Extract the (x, y) coordinate from the center of the cell holding the provided text.  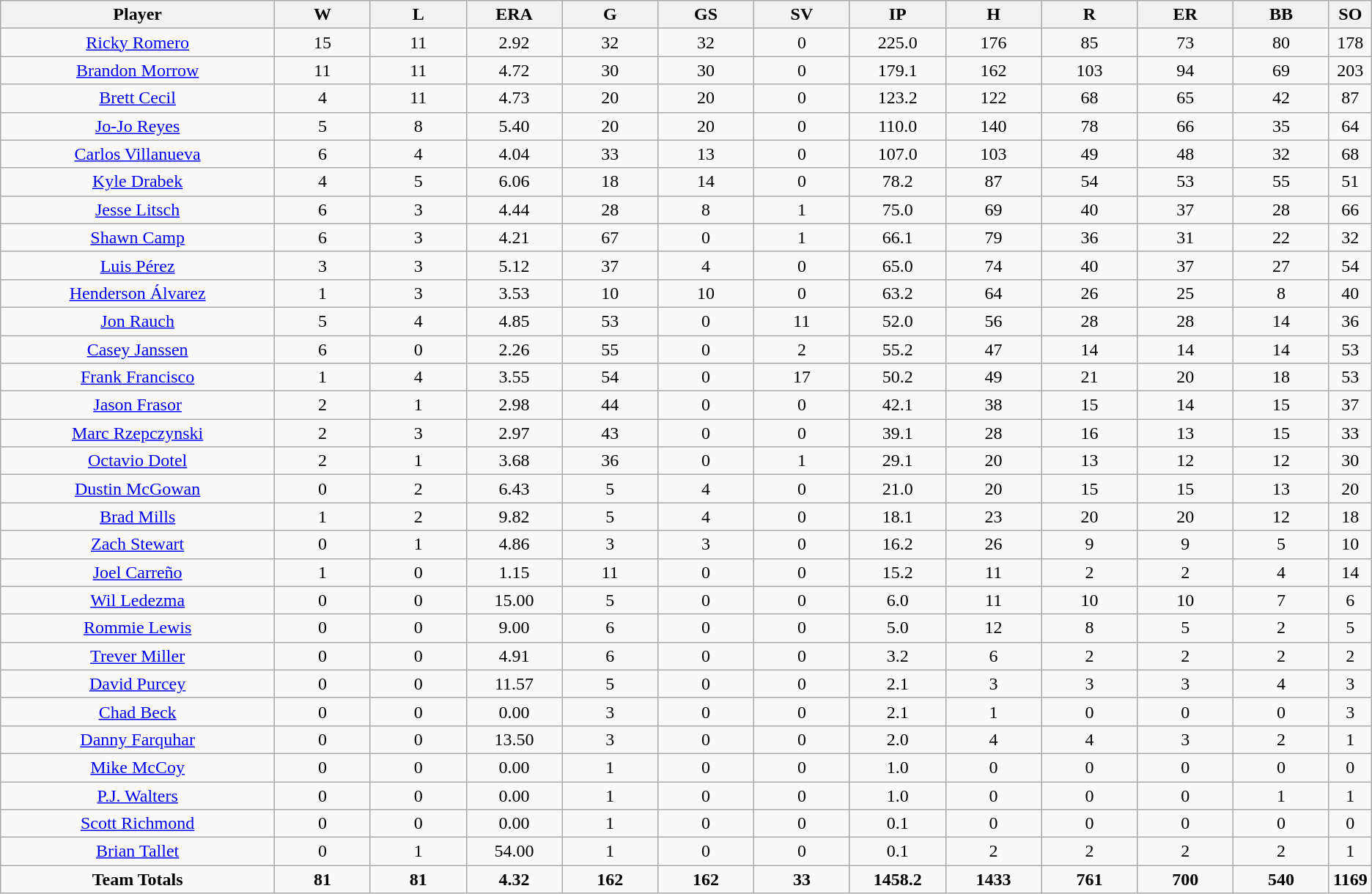
2.26 (514, 350)
203 (1350, 70)
Luis Pérez (138, 265)
43 (610, 433)
15.00 (514, 600)
4.73 (514, 98)
P.J. Walters (138, 795)
SO (1350, 15)
176 (994, 43)
Chad Beck (138, 712)
9.00 (514, 628)
2.97 (514, 433)
David Purcey (138, 684)
5.12 (514, 265)
15.2 (897, 572)
Brad Mills (138, 517)
6.06 (514, 182)
80 (1281, 43)
H (994, 15)
3.2 (897, 656)
1433 (994, 879)
55.2 (897, 350)
35 (1281, 126)
94 (1186, 70)
5.40 (514, 126)
6.0 (897, 600)
123.2 (897, 98)
1169 (1350, 879)
4.04 (514, 154)
50.2 (897, 377)
42 (1281, 98)
107.0 (897, 154)
1458.2 (897, 879)
Henderson Álvarez (138, 293)
Danny Farquhar (138, 739)
Scott Richmond (138, 824)
4.72 (514, 70)
63.2 (897, 293)
225.0 (897, 43)
67 (610, 237)
540 (1281, 879)
39.1 (897, 433)
66.1 (897, 237)
ER (1186, 15)
18.1 (897, 517)
52.0 (897, 321)
44 (610, 405)
78 (1089, 126)
Trever Miller (138, 656)
761 (1089, 879)
Brett Cecil (138, 98)
Brian Tallet (138, 851)
4.32 (514, 879)
38 (994, 405)
27 (1281, 265)
BB (1281, 15)
56 (994, 321)
54.00 (514, 851)
Frank Francisco (138, 377)
16 (1089, 433)
22 (1281, 237)
ERA (514, 15)
47 (994, 350)
13.50 (514, 739)
4.44 (514, 210)
Rommie Lewis (138, 628)
Team Totals (138, 879)
29.1 (897, 461)
R (1089, 15)
3.68 (514, 461)
9.82 (514, 517)
48 (1186, 154)
4.91 (514, 656)
4.21 (514, 237)
5.0 (897, 628)
75.0 (897, 210)
Player (138, 15)
79 (994, 237)
6.43 (514, 489)
85 (1089, 43)
65 (1186, 98)
4.85 (514, 321)
11.57 (514, 684)
2.0 (897, 739)
51 (1350, 182)
SV (802, 15)
L (418, 15)
Ricky Romero (138, 43)
21 (1089, 377)
Zach Stewart (138, 544)
Jesse Litsch (138, 210)
Carlos Villanueva (138, 154)
Kyle Drabek (138, 182)
Casey Janssen (138, 350)
21.0 (897, 489)
25 (1186, 293)
Mike McCoy (138, 767)
73 (1186, 43)
1.15 (514, 572)
31 (1186, 237)
74 (994, 265)
Shawn Camp (138, 237)
IP (897, 15)
122 (994, 98)
3.55 (514, 377)
W (322, 15)
G (610, 15)
Jo-Jo Reyes (138, 126)
23 (994, 517)
16.2 (897, 544)
GS (707, 15)
2.98 (514, 405)
179.1 (897, 70)
42.1 (897, 405)
Dustin McGowan (138, 489)
140 (994, 126)
Jason Frasor (138, 405)
78.2 (897, 182)
4.86 (514, 544)
65.0 (897, 265)
Joel Carreño (138, 572)
700 (1186, 879)
Brandon Morrow (138, 70)
Jon Rauch (138, 321)
3.53 (514, 293)
110.0 (897, 126)
178 (1350, 43)
7 (1281, 600)
Wil Ledezma (138, 600)
Octavio Dotel (138, 461)
2.92 (514, 43)
Marc Rzepczynski (138, 433)
17 (802, 377)
